Pinpoint the cell where the given text exists, returning its (x, y) midpoint coordinate. 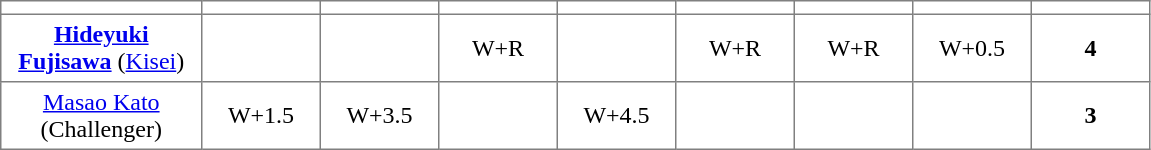
3 (1090, 116)
Masao Kato (Challenger) (102, 116)
W+4.5 (616, 116)
W+1.5 (261, 116)
W+0.5 (972, 48)
4 (1090, 48)
Hideyuki Fujisawa (Kisei) (102, 48)
W+3.5 (379, 116)
